Identify which cell holds the provided text, then report its (X, Y) central coordinate. 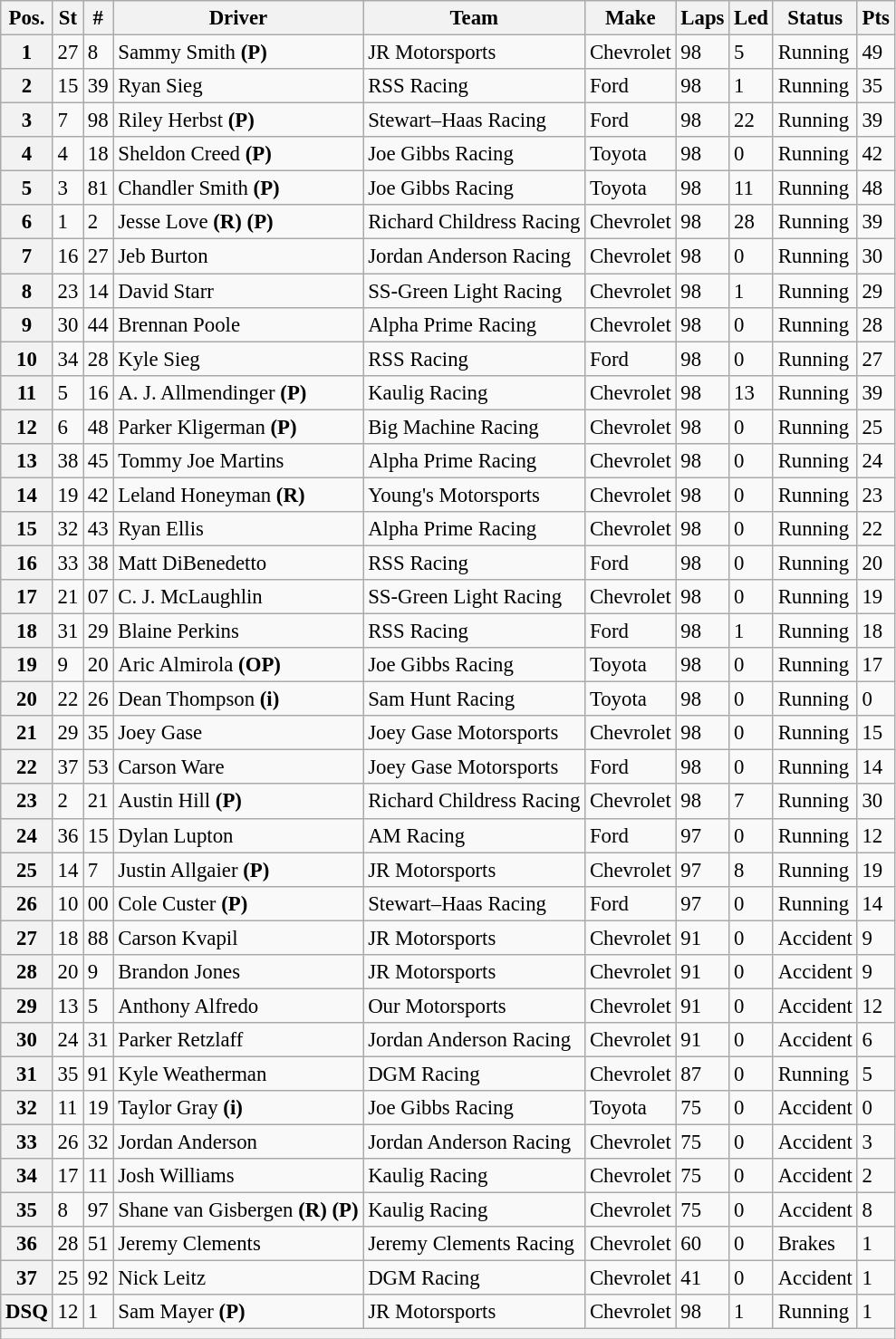
Parker Kligerman (P) (238, 427)
92 (98, 1278)
Kyle Weatherman (238, 1074)
Blaine Perkins (238, 631)
Young's Motorsports (475, 495)
Carson Kvapil (238, 938)
00 (98, 903)
Big Machine Racing (475, 427)
Jeb Burton (238, 256)
C. J. McLaughlin (238, 597)
Driver (238, 18)
07 (98, 597)
Sheldon Creed (P) (238, 154)
Tommy Joe Martins (238, 461)
Sammy Smith (P) (238, 53)
87 (703, 1074)
Status (815, 18)
St (67, 18)
Make (631, 18)
81 (98, 188)
Team (475, 18)
Dylan Lupton (238, 835)
49 (875, 53)
Riley Herbst (P) (238, 120)
60 (703, 1244)
Shane van Gisbergen (R) (P) (238, 1210)
Pts (875, 18)
53 (98, 767)
Dean Thompson (i) (238, 699)
Brandon Jones (238, 972)
Kyle Sieg (238, 359)
45 (98, 461)
Joey Gase (238, 733)
Matt DiBenedetto (238, 563)
Pos. (27, 18)
Brakes (815, 1244)
David Starr (238, 291)
Taylor Gray (i) (238, 1108)
# (98, 18)
Justin Allgaier (P) (238, 870)
88 (98, 938)
AM Racing (475, 835)
Our Motorsports (475, 1006)
41 (703, 1278)
Josh Williams (238, 1176)
Austin Hill (P) (238, 802)
43 (98, 529)
Laps (703, 18)
Leland Honeyman (R) (238, 495)
Ryan Ellis (238, 529)
Nick Leitz (238, 1278)
Sam Mayer (P) (238, 1313)
Led (752, 18)
Jeremy Clements Racing (475, 1244)
Aric Almirola (OP) (238, 665)
Jeremy Clements (238, 1244)
Parker Retzlaff (238, 1040)
Sam Hunt Racing (475, 699)
44 (98, 324)
Carson Ware (238, 767)
Ryan Sieg (238, 86)
Brennan Poole (238, 324)
Cole Custer (P) (238, 903)
Anthony Alfredo (238, 1006)
A. J. Allmendinger (P) (238, 392)
Jordan Anderson (238, 1142)
DSQ (27, 1313)
51 (98, 1244)
Jesse Love (R) (P) (238, 222)
Chandler Smith (P) (238, 188)
